From the cell containing the given text, extract its center point as (X, Y) coordinate. 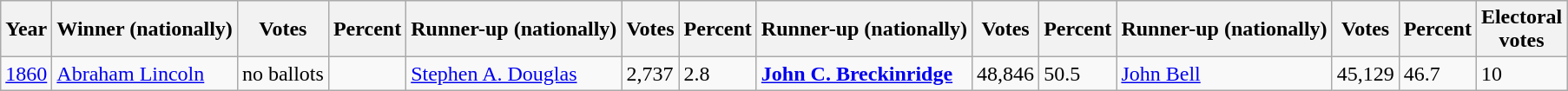
46.7 (1438, 74)
Winner (nationally) (145, 29)
48,846 (1005, 74)
no ballots (283, 74)
50.5 (1078, 74)
Stephen A. Douglas (514, 74)
Electoralvotes (1521, 29)
John Bell (1224, 74)
1860 (26, 74)
2,737 (650, 74)
10 (1521, 74)
45,129 (1365, 74)
Year (26, 29)
John C. Breckinridge (864, 74)
2.8 (717, 74)
Abraham Lincoln (145, 74)
